From the cell containing the given text, extract its center point as (x, y) coordinate. 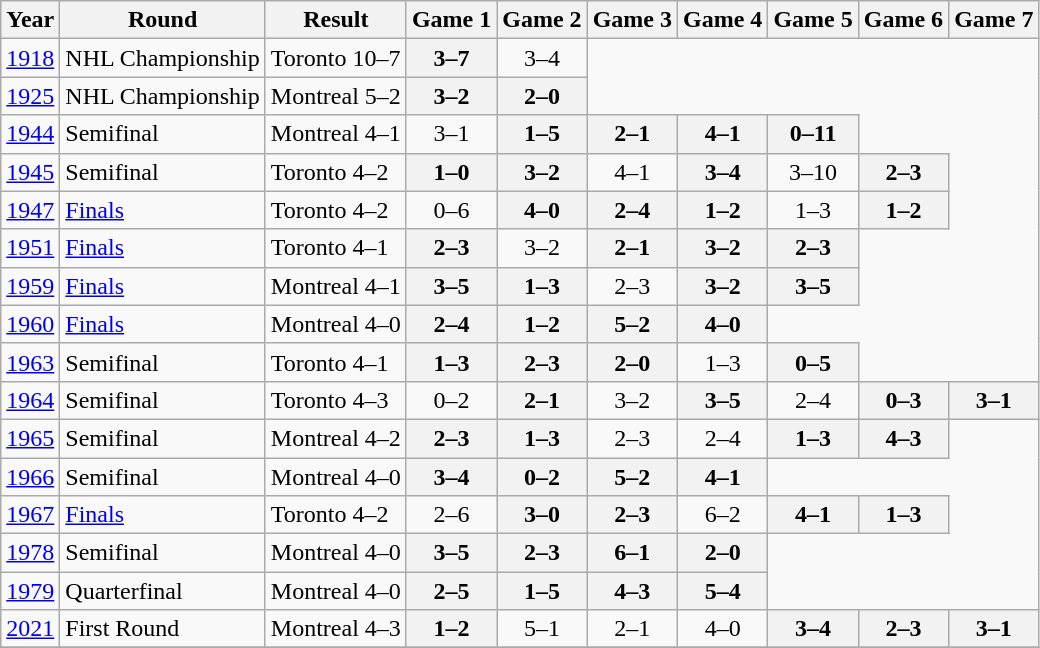
6–1 (632, 553)
1947 (30, 210)
Result (336, 20)
5–4 (722, 591)
1963 (30, 362)
1960 (30, 324)
3–0 (542, 515)
Quarterfinal (163, 591)
Toronto 4–3 (336, 400)
Montreal 5–2 (336, 96)
First Round (163, 629)
Game 7 (994, 20)
Round (163, 20)
1965 (30, 438)
1944 (30, 134)
1967 (30, 515)
Montreal 4–2 (336, 438)
3–10 (813, 172)
6–2 (722, 515)
Year (30, 20)
1978 (30, 553)
Game 2 (542, 20)
0–5 (813, 362)
1945 (30, 172)
1979 (30, 591)
Game 1 (451, 20)
0–3 (903, 400)
2–5 (451, 591)
3–7 (451, 58)
Game 3 (632, 20)
0–6 (451, 210)
1925 (30, 96)
1951 (30, 248)
Game 5 (813, 20)
Toronto 10–7 (336, 58)
1918 (30, 58)
2–6 (451, 515)
Montreal 4–3 (336, 629)
2021 (30, 629)
1966 (30, 477)
5–1 (542, 629)
1964 (30, 400)
Game 4 (722, 20)
Game 6 (903, 20)
1959 (30, 286)
0–11 (813, 134)
1–0 (451, 172)
